Capture the cell that displays the provided text and extract its [x, y] central coordinate. 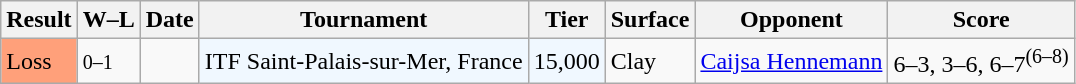
15,000 [566, 62]
Score [981, 20]
0–1 [108, 62]
ITF Saint-Palais-sur-Mer, France [364, 62]
Result [39, 20]
W–L [108, 20]
Tier [566, 20]
Date [170, 20]
Surface [650, 20]
Caijsa Hennemann [792, 62]
Tournament [364, 20]
6–3, 3–6, 6–7(6–8) [981, 62]
Loss [39, 62]
Clay [650, 62]
Opponent [792, 20]
